Locate the cell with the specified text and output its (x, y) center coordinate. 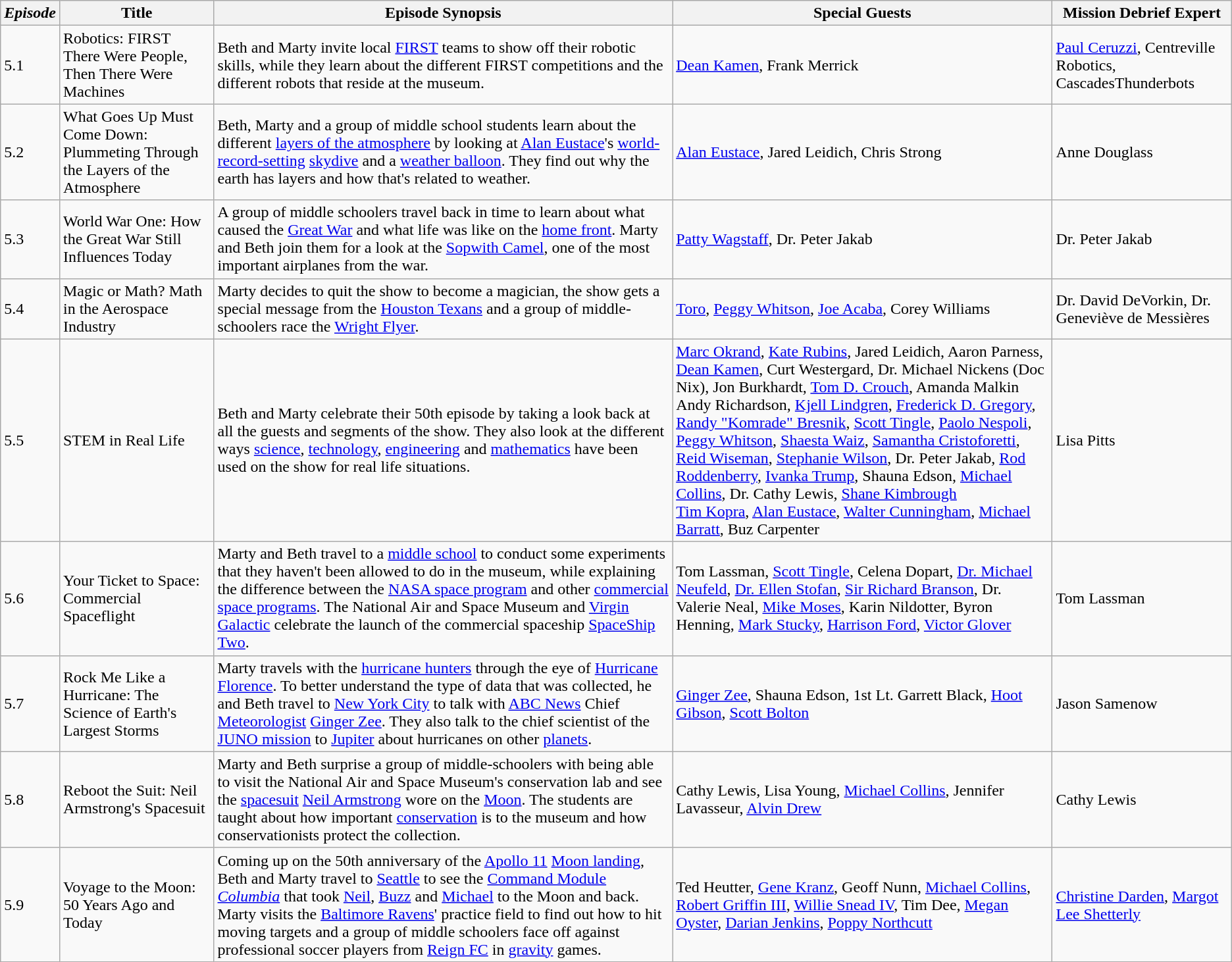
Mission Debrief Expert (1142, 13)
Lisa Pitts (1142, 440)
5.9 (30, 904)
Alan Eustace, Jared Leidich, Chris Strong (862, 152)
Paul Ceruzzi, Centreville Robotics, CascadesThunderbots (1142, 64)
Patty Wagstaff, Dr. Peter Jakab (862, 240)
Christine Darden, Margot Lee Shetterly (1142, 904)
Your Ticket to Space: Commercial Spaceflight (137, 599)
Dr. Peter Jakab (1142, 240)
Special Guests (862, 13)
Voyage to the Moon: 50 Years Ago and Today (137, 904)
Magic or Math? Math in the Aerospace Industry (137, 309)
Ginger Zee, Shauna Edson, 1st Lt. Garrett Black, Hoot Gibson, Scott Bolton (862, 703)
Toro, Peggy Whitson, Joe Acaba, Corey Williams (862, 309)
5.6 (30, 599)
5.5 (30, 440)
Jason Samenow (1142, 703)
STEM in Real Life (137, 440)
Episode (30, 13)
Title (137, 13)
World War One: How the Great War Still Influences Today (137, 240)
Tom Lassman (1142, 599)
Ted Heutter, Gene Kranz, Geoff Nunn, Michael Collins, Robert Griffin III, Willie Snead IV, Tim Dee, Megan Oyster, Darian Jenkins, Poppy Northcutt (862, 904)
What Goes Up Must Come Down: Plummeting Through the Layers of the Atmosphere (137, 152)
Dr. David DeVorkin, Dr. Geneviève de Messières (1142, 309)
Cathy Lewis, Lisa Young, Michael Collins, Jennifer Lavasseur, Alvin Drew (862, 799)
5.3 (30, 240)
Dean Kamen, Frank Merrick (862, 64)
5.8 (30, 799)
Robotics: FIRST There Were People, Then There Were Machines (137, 64)
5.1 (30, 64)
Cathy Lewis (1142, 799)
5.7 (30, 703)
Anne Douglass (1142, 152)
Episode Synopsis (444, 13)
Rock Me Like a Hurricane: The Science of Earth's Largest Storms (137, 703)
5.4 (30, 309)
5.2 (30, 152)
Reboot the Suit: Neil Armstrong's Spacesuit (137, 799)
